Search for the cell housing the specified text and yield its [X, Y] center coordinate. 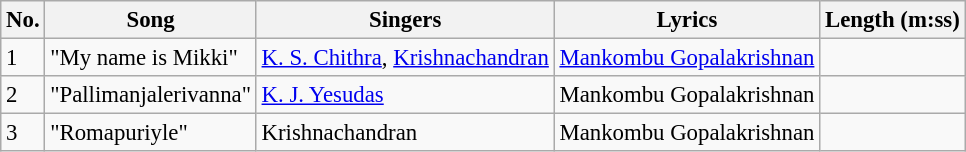
"Pallimanjalerivanna" [150, 95]
3 [23, 133]
Length (m:ss) [892, 20]
"My name is Mikki" [150, 58]
No. [23, 20]
K. S. Chithra, Krishnachandran [405, 58]
1 [23, 58]
Singers [405, 20]
"Romapuriyle" [150, 133]
2 [23, 95]
Song [150, 20]
Lyrics [687, 20]
K. J. Yesudas [405, 95]
Krishnachandran [405, 133]
